Provide the (x, y) coordinate of the cell's center where the given text is located.  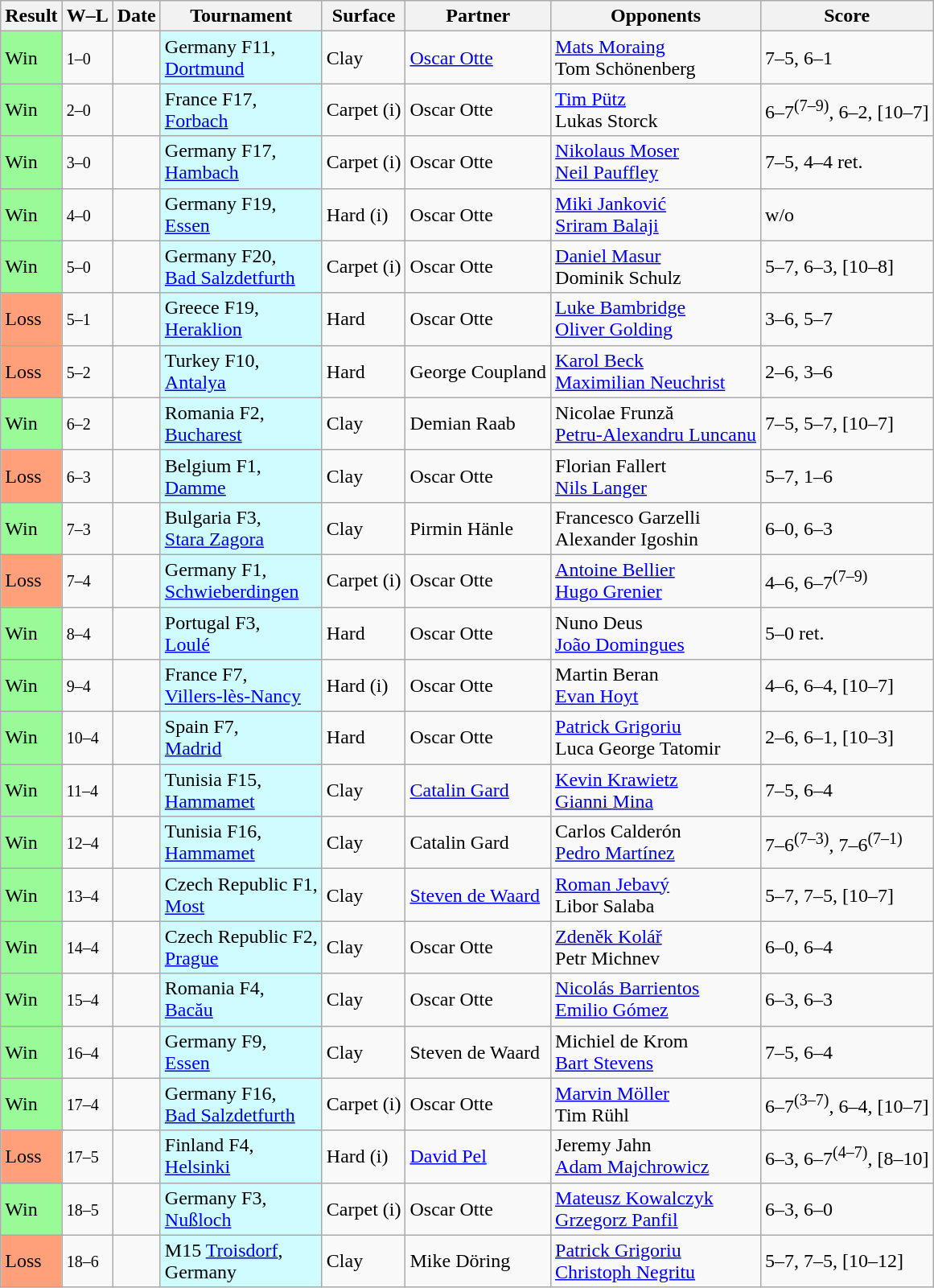
Zdeněk Kolář Petr Michnev (656, 948)
Result (31, 16)
Kevin Krawietz Gianni Mina (656, 790)
Luke Bambridge Oliver Golding (656, 319)
Tim Pütz Lukas Storck (656, 109)
Portugal F3, Loulé (241, 632)
Date (137, 16)
2–6, 6–1, [10–3] (847, 739)
8–4 (87, 632)
Turkey F10, Antalya (241, 372)
10–4 (87, 739)
Germany F20, Bad Salzdetfurth (241, 267)
Francesco Garzelli Alexander Igoshin (656, 528)
Miki Janković Sriram Balaji (656, 214)
5–1 (87, 319)
2–6, 3–6 (847, 372)
5–0 (87, 267)
6–7(7–9), 6–2, [10–7] (847, 109)
Daniel Masur Dominik Schulz (656, 267)
Belgium F1, Damme (241, 476)
4–6, 6–7(7–9) (847, 581)
M15 Troisdorf, Germany (241, 1261)
Nuno Deus João Domingues (656, 632)
Mats Moraing Tom Schönenberg (656, 58)
Germany F9, Essen (241, 1052)
Greece F19, Heraklion (241, 319)
6–3, 6–7(4–7), [8–10] (847, 1157)
Michiel de Krom Bart Stevens (656, 1052)
3–0 (87, 163)
France F7, Villers-lès-Nancy (241, 685)
7–3 (87, 528)
Romania F4, Bacău (241, 999)
Germany F1, Schwieberdingen (241, 581)
13–4 (87, 895)
Germany F11, Dortmund (241, 58)
Partner (478, 16)
Nicolae Frunză Petru-Alexandru Luncanu (656, 423)
6–0, 6–4 (847, 948)
Romania F2, Bucharest (241, 423)
5–7, 7–5, [10–7] (847, 895)
Pirmin Hänle (478, 528)
Germany F3, Nußloch (241, 1208)
17–4 (87, 1104)
5–0 ret. (847, 632)
Finland F4, Helsinki (241, 1157)
Karol Beck Maximilian Neuchrist (656, 372)
Demian Raab (478, 423)
Martin Beran Evan Hoyt (656, 685)
4–6, 6–4, [10–7] (847, 685)
Mateusz Kowalczyk Grzegorz Panfil (656, 1208)
Germany F16, Bad Salzdetfurth (241, 1104)
7–5, 5–7, [10–7] (847, 423)
David Pel (478, 1157)
5–7, 7–5, [10–12] (847, 1261)
11–4 (87, 790)
W–L (87, 16)
Marvin Möller Tim Rühl (656, 1104)
5–7, 1–6 (847, 476)
18–6 (87, 1261)
Germany F17, Hambach (241, 163)
Tunisia F16, Hammamet (241, 843)
Roman Jebavý Libor Salaba (656, 895)
Florian Fallert Nils Langer (656, 476)
7–5, 6–1 (847, 58)
17–5 (87, 1157)
Tunisia F15, Hammamet (241, 790)
7–4 (87, 581)
Czech Republic F1, Most (241, 895)
Score (847, 16)
6–2 (87, 423)
Mike Döring (478, 1261)
Bulgaria F3, Stara Zagora (241, 528)
Patrick Grigoriu Christoph Negritu (656, 1261)
Surface (364, 16)
6–3 (87, 476)
6–7(3–7), 6–4, [10–7] (847, 1104)
Patrick Grigoriu Luca George Tatomir (656, 739)
Czech Republic F2, Prague (241, 948)
6–0, 6–3 (847, 528)
Carlos Calderón Pedro Martínez (656, 843)
George Coupland (478, 372)
7–5, 4–4 ret. (847, 163)
Tournament (241, 16)
5–7, 6–3, [10–8] (847, 267)
Germany F19, Essen (241, 214)
6–3, 6–3 (847, 999)
6–3, 6–0 (847, 1208)
Jeremy Jahn Adam Majchrowicz (656, 1157)
w/o (847, 214)
France F17, Forbach (241, 109)
7–6(7–3), 7–6(7–1) (847, 843)
5–2 (87, 372)
14–4 (87, 948)
1–0 (87, 58)
18–5 (87, 1208)
12–4 (87, 843)
2–0 (87, 109)
4–0 (87, 214)
9–4 (87, 685)
16–4 (87, 1052)
Antoine Bellier Hugo Grenier (656, 581)
Spain F7, Madrid (241, 739)
Opponents (656, 16)
15–4 (87, 999)
3–6, 5–7 (847, 319)
Nicolás Barrientos Emilio Gómez (656, 999)
Nikolaus Moser Neil Pauffley (656, 163)
